Provide the [X, Y] coordinate of the cell's center where the given text is located.  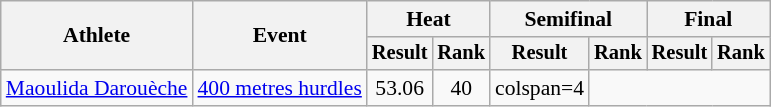
colspan=4 [540, 88]
Athlete [97, 36]
40 [461, 88]
Maoulida Darouèche [97, 88]
Event [279, 36]
Final [708, 19]
Heat [428, 19]
400 metres hurdles [279, 88]
53.06 [400, 88]
Semifinal [568, 19]
